From the cell containing the given text, extract its center point as (X, Y) coordinate. 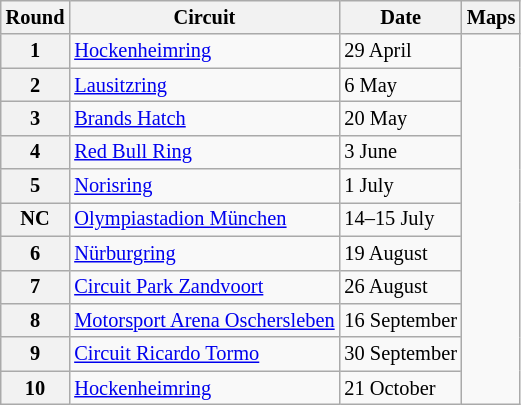
Circuit Ricardo Tormo (204, 354)
Motorsport Arena Oschersleben (204, 320)
20 May (400, 118)
19 August (400, 253)
7 (36, 287)
NC (36, 219)
4 (36, 152)
26 August (400, 287)
1 (36, 51)
Nürburgring (204, 253)
Norisring (204, 186)
Maps (491, 17)
1 July (400, 186)
21 October (400, 388)
6 (36, 253)
30 September (400, 354)
3 June (400, 152)
Olympiastadion München (204, 219)
29 April (400, 51)
9 (36, 354)
8 (36, 320)
5 (36, 186)
Brands Hatch (204, 118)
Date (400, 17)
Round (36, 17)
6 May (400, 85)
3 (36, 118)
10 (36, 388)
14–15 July (400, 219)
Lausitzring (204, 85)
Red Bull Ring (204, 152)
Circuit Park Zandvoort (204, 287)
2 (36, 85)
Circuit (204, 17)
16 September (400, 320)
